Locate the cell with the specified text and output its [x, y] center coordinate. 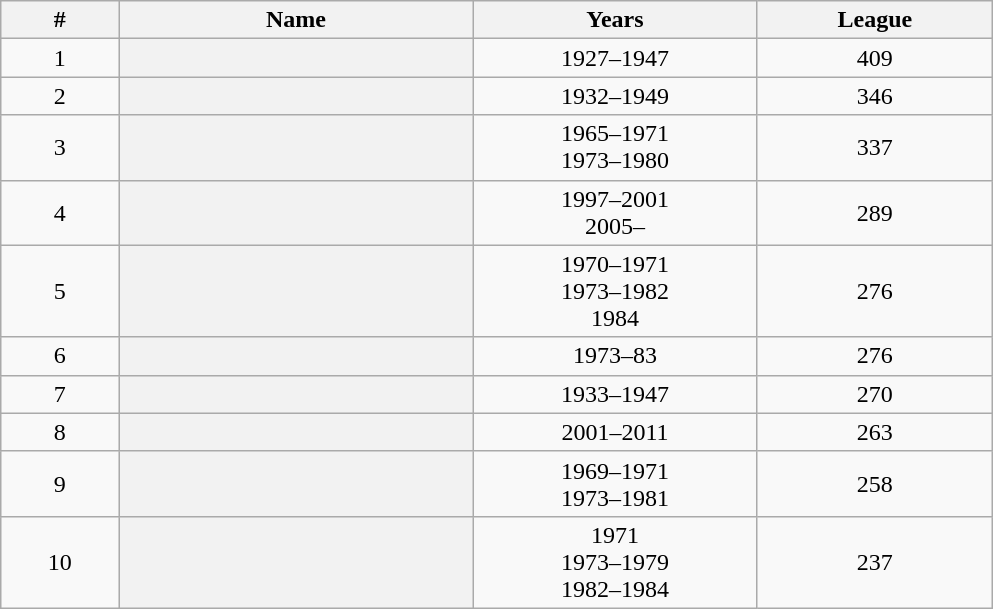
258 [875, 484]
263 [875, 432]
1927–1947 [614, 58]
1997–20012005– [614, 212]
6 [60, 356]
Name [296, 20]
346 [875, 96]
1933–1947 [614, 394]
8 [60, 432]
1969–19711973–1981 [614, 484]
289 [875, 212]
19711973–19791982–1984 [614, 562]
1932–1949 [614, 96]
# [60, 20]
1973–83 [614, 356]
7 [60, 394]
2001–2011 [614, 432]
1965–19711973–1980 [614, 148]
1970–19711973–19821984 [614, 291]
4 [60, 212]
3 [60, 148]
337 [875, 148]
237 [875, 562]
5 [60, 291]
9 [60, 484]
270 [875, 394]
10 [60, 562]
1 [60, 58]
Years [614, 20]
2 [60, 96]
League [875, 20]
409 [875, 58]
